Output the [X, Y] coordinate of the center of the cell containing the given text.  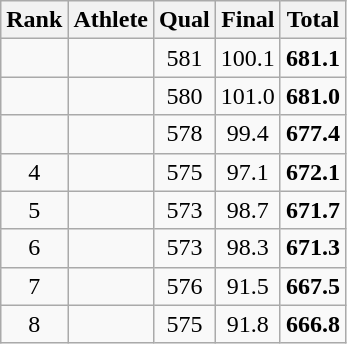
91.8 [248, 324]
581 [185, 58]
6 [34, 248]
681.0 [312, 96]
101.0 [248, 96]
5 [34, 210]
672.1 [312, 172]
99.4 [248, 134]
Athlete [111, 20]
98.7 [248, 210]
97.1 [248, 172]
7 [34, 286]
580 [185, 96]
576 [185, 286]
578 [185, 134]
671.3 [312, 248]
98.3 [248, 248]
Final [248, 20]
677.4 [312, 134]
100.1 [248, 58]
667.5 [312, 286]
671.7 [312, 210]
8 [34, 324]
666.8 [312, 324]
Qual [185, 20]
4 [34, 172]
91.5 [248, 286]
681.1 [312, 58]
Rank [34, 20]
Total [312, 20]
